Capture the cell that displays the provided text and extract its [X, Y] central coordinate. 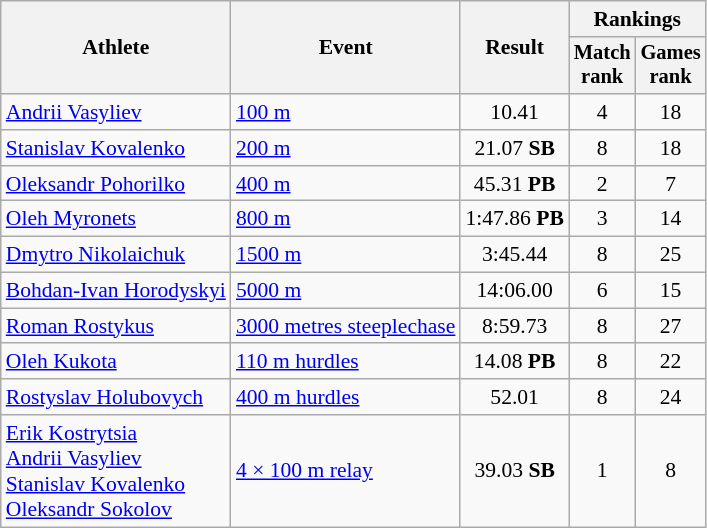
1:47.86 PB [514, 219]
Matchrank [602, 66]
200 m [346, 148]
15 [671, 291]
Rostyslav Holubovych [116, 397]
Bohdan-Ivan Horodyskyi [116, 291]
4 [602, 112]
6 [602, 291]
7 [671, 184]
Oleksandr Pohorilko [116, 184]
Stanislav Kovalenko [116, 148]
110 m hurdles [346, 362]
2 [602, 184]
14.08 PB [514, 362]
52.01 [514, 397]
Result [514, 48]
4 × 100 m relay [346, 471]
24 [671, 397]
800 m [346, 219]
400 m hurdles [346, 397]
22 [671, 362]
21.07 SB [514, 148]
3000 metres steeplechase [346, 326]
Andrii Vasyliev [116, 112]
25 [671, 255]
Roman Rostykus [116, 326]
5000 m [346, 291]
Event [346, 48]
100 m [346, 112]
14 [671, 219]
1 [602, 471]
1500 m [346, 255]
27 [671, 326]
39.03 SB [514, 471]
Rankings [638, 19]
400 m [346, 184]
Erik KostrytsiaAndrii VasylievStanislav KovalenkoOleksandr Sokolov [116, 471]
14:06.00 [514, 291]
Dmytro Nikolaichuk [116, 255]
Athlete [116, 48]
Gamesrank [671, 66]
Oleh Myronets [116, 219]
Oleh Kukota [116, 362]
8:59.73 [514, 326]
10.41 [514, 112]
3:45.44 [514, 255]
3 [602, 219]
45.31 PB [514, 184]
